Determine the [x, y] coordinate at the center of the cell enclosing the given text.  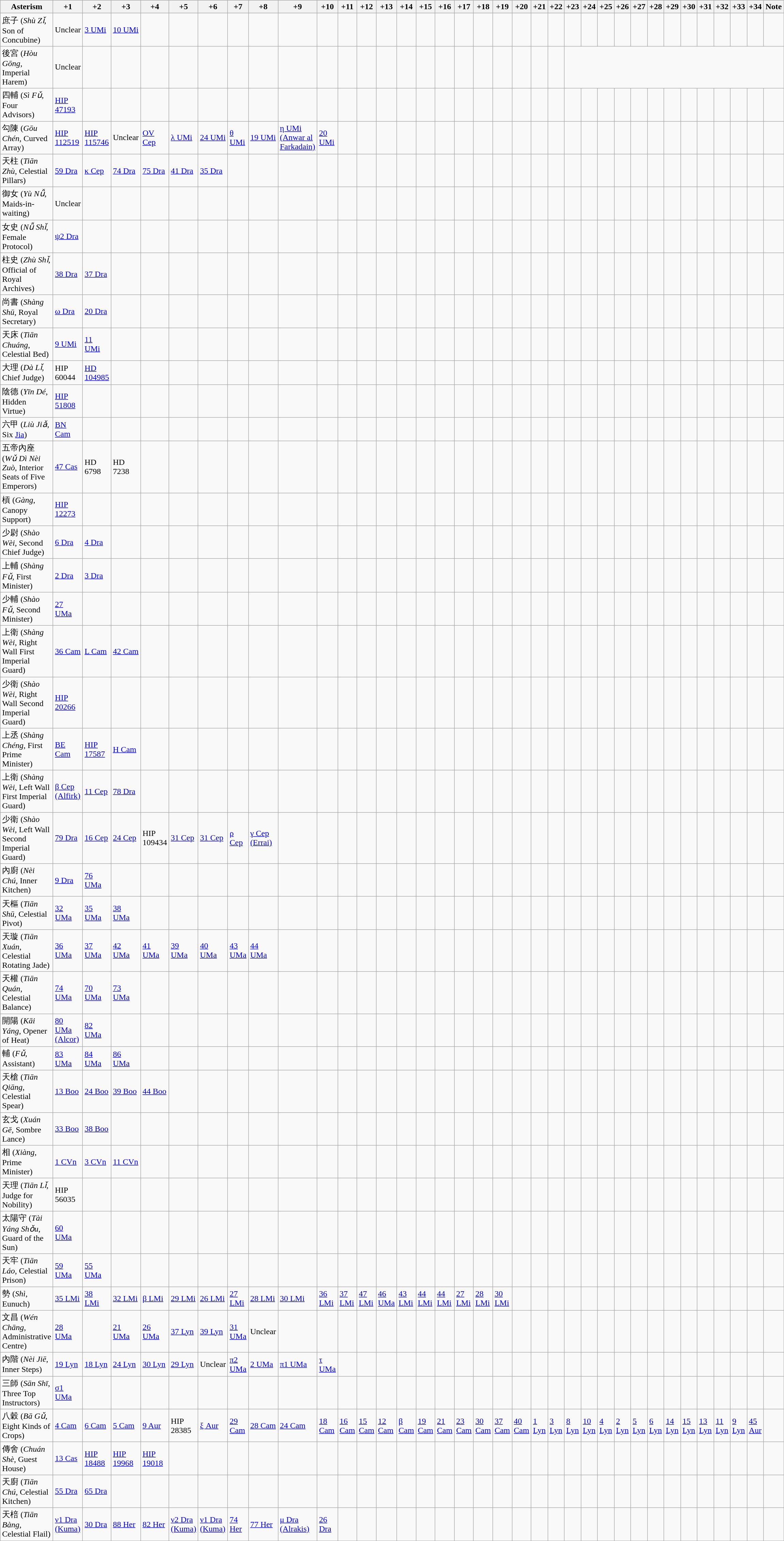
1 Lyn [539, 1426]
6 Lyn [656, 1426]
78 Dra [126, 791]
β Cep (Alfirk) [68, 791]
HIP 18488 [97, 1459]
OV Cep [155, 138]
74 Dra [126, 170]
三師 (Sān Shī, Three Top Instructors) [27, 1392]
4 Cam [68, 1426]
勢 (Shì, Eunuch) [27, 1299]
天理 (Tiān Lǐ, Judge for Nobility) [27, 1195]
柱史 (Zhù Shǐ, Official of Royal Archives) [27, 274]
38 Dra [68, 274]
30 Cam [483, 1426]
+14 [406, 7]
+18 [483, 7]
Note [774, 7]
9 UMi [68, 344]
傳舍 (Chuán Shè, Guest House) [27, 1459]
天璇 (Tiān Xuán, Celestial Rotating Jade) [27, 950]
47 LMi [366, 1299]
3 UMi [97, 30]
ξ Aur [213, 1426]
+22 [556, 7]
10 UMi [126, 30]
36 Cam [68, 651]
天棓 (Tiān Bàng, Celestial Flail) [27, 1524]
六甲 (Liù Jiǎ, Six Jia) [27, 429]
30 Dra [97, 1524]
8 Lyn [573, 1426]
60 UMa [68, 1232]
15 Lyn [689, 1426]
+3 [126, 7]
74 Her [238, 1524]
24 Lyn [126, 1364]
43 UMa [238, 950]
τ UMa [327, 1364]
47 Cas [68, 467]
28 UMa [68, 1331]
+16 [445, 7]
+32 [722, 7]
+34 [755, 7]
4 Dra [97, 543]
+29 [672, 7]
+31 [706, 7]
79 Dra [68, 838]
HD 6798 [97, 467]
18 Lyn [97, 1364]
少尉 (Shào Wèi, Second Chief Judge) [27, 543]
30 Lyn [155, 1364]
庶子 (Shù Zǐ, Son of Concubine) [27, 30]
77 Her [263, 1524]
+27 [639, 7]
β LMi [155, 1299]
37 UMa [97, 950]
42 Cam [126, 651]
6 Dra [68, 543]
29 LMi [184, 1299]
β Cam [406, 1426]
41 Dra [184, 170]
40 UMa [213, 950]
75 Dra [155, 170]
21 Cam [445, 1426]
12 Cam [386, 1426]
尚書 (Shàng Shū, Royal Secretary) [27, 311]
42 UMa [126, 950]
11 CVn [126, 1162]
內廚 (Nèi Chú, Inner Kitchen) [27, 880]
46 UMa [386, 1299]
ω Dra [68, 311]
天槍 (Tiān Qiāng, Celestial Spear) [27, 1092]
70 UMa [97, 993]
HIP 19968 [126, 1459]
少輔 (Shào Fǔ, Second Minister) [27, 609]
γ Cep (Errai) [263, 838]
σ1 UMa [68, 1392]
29 Cam [238, 1426]
相 (Xiàng, Prime Minister) [27, 1162]
43 LMi [406, 1299]
天牢 (Tiān Láo, Celestial Prison) [27, 1270]
HD 7238 [126, 467]
HIP 109434 [155, 838]
38 Boo [97, 1129]
Asterism [27, 7]
20 Dra [97, 311]
5 Lyn [639, 1426]
BE Cam [68, 749]
37 Cam [502, 1426]
御女 (Yù Nǚ, Maids-in-waiting) [27, 204]
陰德 (Yīn Dé, Hidden Virtue) [27, 401]
1 CVn [68, 1162]
23 Cam [464, 1426]
玄戈 (Xuán Gē, Sombre Lance) [27, 1129]
4 Lyn [606, 1426]
27 UMa [68, 609]
83 UMa [68, 1058]
開陽 (Kāi Yáng, Opener of Heat) [27, 1030]
五帝內座 (Wǔ Dì Nèi Zuò, Interior Seats of Five Emperors) [27, 467]
ν2 Dra (Kuma) [184, 1524]
+1 [68, 7]
38 UMa [126, 913]
2 UMa [263, 1364]
14 Lyn [672, 1426]
59 Dra [68, 170]
19 UMi [263, 138]
HIP 51808 [68, 401]
24 UMi [213, 138]
37 Lyn [184, 1331]
π2 UMa [238, 1364]
80 UMa (Alcor) [68, 1030]
35 Dra [213, 170]
24 Cam [298, 1426]
82 UMa [97, 1030]
39 Boo [126, 1092]
86 UMa [126, 1058]
13 Lyn [706, 1426]
天樞 (Tiān Shū, Celestial Pivot) [27, 913]
59 UMa [68, 1270]
35 LMi [68, 1299]
9 Dra [68, 880]
少衛 (Shào Wèi, Right Wall Second Imperial Guard) [27, 703]
天床 (Tiān Chuáng, Celestial Bed) [27, 344]
6 Cam [97, 1426]
+9 [298, 7]
+8 [263, 7]
+5 [184, 7]
+11 [347, 7]
天廚 (Tiān Chú, Celestial Kitchen) [27, 1491]
35 UMa [97, 913]
10 Lyn [589, 1426]
16 Cam [347, 1426]
輔 (Fǔ, Assistant) [27, 1058]
38 LMi [97, 1299]
太陽守 (Tài Yáng Shǒu, Guard of the Sun) [27, 1232]
BN Cam [68, 429]
μ Dra (Alrakis) [298, 1524]
76 UMa [97, 880]
11 UMi [97, 344]
3 Dra [97, 575]
37 LMi [347, 1299]
ψ2 Dra [68, 237]
+30 [689, 7]
39 Lyn [213, 1331]
L Cam [97, 651]
82 Her [155, 1524]
45 Aur [755, 1426]
+10 [327, 7]
少衛 (Shào Wèi, Left Wall Second Imperial Guard) [27, 838]
+2 [97, 7]
28 Cam [263, 1426]
+21 [539, 7]
槓 (Gàng, Canopy Support) [27, 509]
26 UMa [155, 1331]
15 Cam [366, 1426]
21 UMa [126, 1331]
40 Cam [521, 1426]
31 UMa [238, 1331]
+19 [502, 7]
天權 (Tiān Quán, Celestial Balance) [27, 993]
26 Dra [327, 1524]
11 Lyn [722, 1426]
HIP 60044 [68, 372]
9 Aur [155, 1426]
19 Cam [425, 1426]
65 Dra [97, 1491]
HIP 28385 [184, 1426]
HIP 47193 [68, 105]
文昌 (Wén Chāng, Administrative Centre) [27, 1331]
3 CVn [97, 1162]
+6 [213, 7]
13 Boo [68, 1092]
41 UMa [155, 950]
+4 [155, 7]
+20 [521, 7]
H Cam [126, 749]
女史 (Nǚ Shǐ, Female Protocol) [27, 237]
+24 [589, 7]
+17 [464, 7]
HIP 17587 [97, 749]
上衛 (Shàng Wèi, Right Wall First Imperial Guard) [27, 651]
29 Lyn [184, 1364]
24 Cep [126, 838]
32 LMi [126, 1299]
11 Cep [97, 791]
33 Boo [68, 1129]
π1 UMa [298, 1364]
13 Cas [68, 1459]
上衛 (Shàng Wèi, Left Wall First Imperial Guard) [27, 791]
後宮 (Hòu Gōng, Imperial Harem) [27, 67]
四輔 (Sì Fǔ, Four Advisors) [27, 105]
θ UMi [238, 138]
HIP 112519 [68, 138]
74 UMa [68, 993]
上輔 (Shàng Fǔ, First Minister) [27, 575]
HIP 56035 [68, 1195]
勾陳 (Gōu Chén, Curved Array) [27, 138]
+7 [238, 7]
37 Dra [97, 274]
八穀 (Bā Gǔ, Eight Kinds of Crops) [27, 1426]
3 Lyn [556, 1426]
HIP 19018 [155, 1459]
32 UMa [68, 913]
+28 [656, 7]
44 UMa [263, 950]
19 Lyn [68, 1364]
84 UMa [97, 1058]
HIP 20266 [68, 703]
16 Cep [97, 838]
39 UMa [184, 950]
+13 [386, 7]
天柱 (Tiān Zhù, Celestial Pillars) [27, 170]
λ UMi [184, 138]
+15 [425, 7]
HIP 12273 [68, 509]
44 Boo [155, 1092]
55 UMa [97, 1270]
大理 (Dà Lǐ, Chief Judge) [27, 372]
內階 (Nèi Jiē, Inner Steps) [27, 1364]
HD 104985 [97, 372]
+12 [366, 7]
ρ Cep [238, 838]
HIP 115746 [97, 138]
20 UMi [327, 138]
88 Her [126, 1524]
36 LMi [327, 1299]
5 Cam [126, 1426]
18 Cam [327, 1426]
9 Lyn [738, 1426]
κ Cep [97, 170]
η UMi (Anwar al Farkadain) [298, 138]
2 Lyn [623, 1426]
+26 [623, 7]
26 LMi [213, 1299]
+23 [573, 7]
24 Boo [97, 1092]
2 Dra [68, 575]
55 Dra [68, 1491]
36 UMa [68, 950]
73 UMa [126, 993]
上丞 (Shàng Chéng, First Prime Minister) [27, 749]
+33 [738, 7]
+25 [606, 7]
